From the cell containing the given text, extract its center point as [x, y] coordinate. 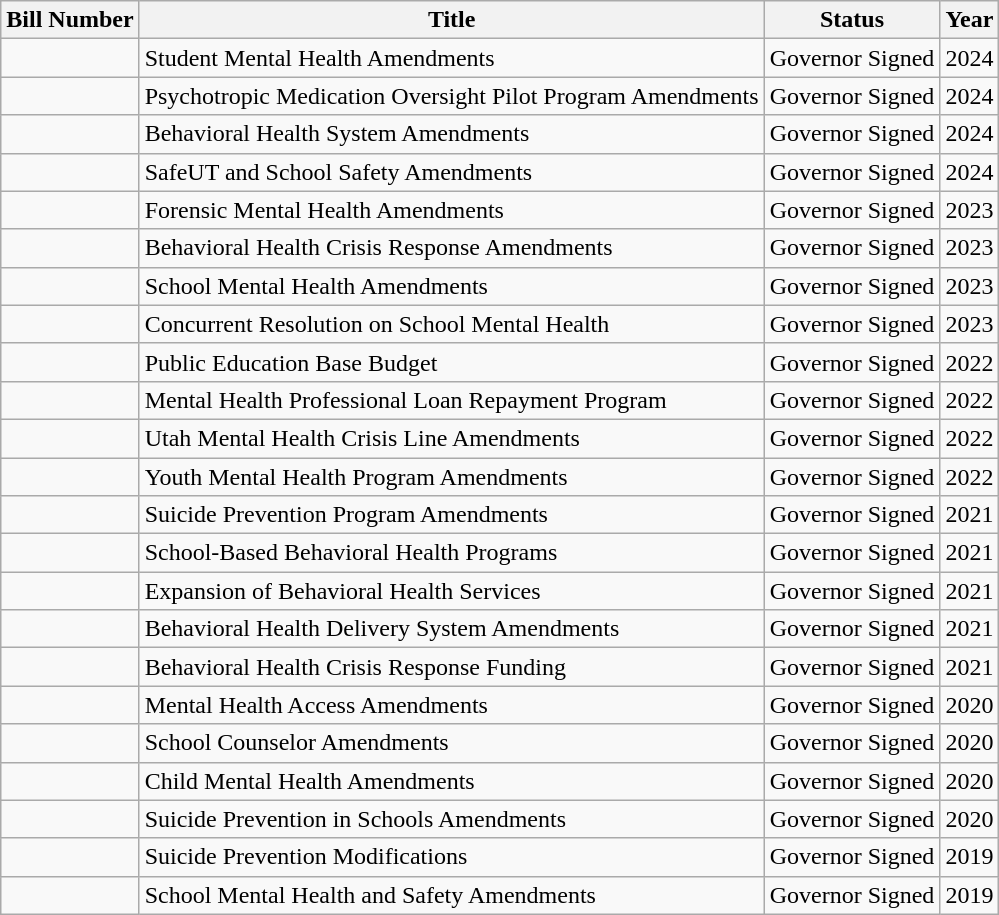
Behavioral Health Crisis Response Amendments [452, 248]
Suicide Prevention Modifications [452, 857]
Youth Mental Health Program Amendments [452, 477]
Behavioral Health Delivery System Amendments [452, 629]
Mental Health Professional Loan Repayment Program [452, 400]
School Mental Health Amendments [452, 286]
Mental Health Access Amendments [452, 705]
Expansion of Behavioral Health Services [452, 591]
Year [970, 20]
School-Based Behavioral Health Programs [452, 553]
Suicide Prevention Program Amendments [452, 515]
Child Mental Health Amendments [452, 781]
Psychotropic Medication Oversight Pilot Program Amendments [452, 96]
Student Mental Health Amendments [452, 58]
Behavioral Health System Amendments [452, 134]
Title [452, 20]
Public Education Base Budget [452, 362]
Concurrent Resolution on School Mental Health [452, 324]
Status [852, 20]
Utah Mental Health Crisis Line Amendments [452, 438]
Forensic Mental Health Amendments [452, 210]
Bill Number [70, 20]
SafeUT and School Safety Amendments [452, 172]
School Counselor Amendments [452, 743]
Behavioral Health Crisis Response Funding [452, 667]
Suicide Prevention in Schools Amendments [452, 819]
School Mental Health and Safety Amendments [452, 895]
